From the cell containing the given text, extract its center point as [x, y] coordinate. 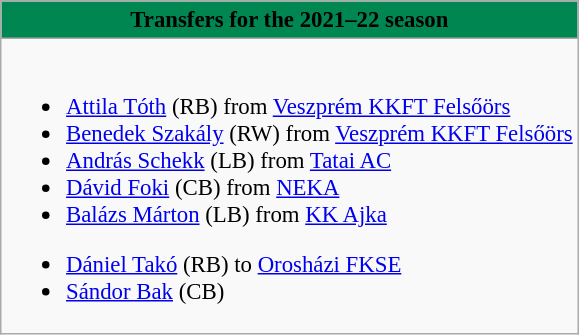
Transfers for the 2021–22 season [290, 20]
